Locate the cell with the specified text and output its (X, Y) center coordinate. 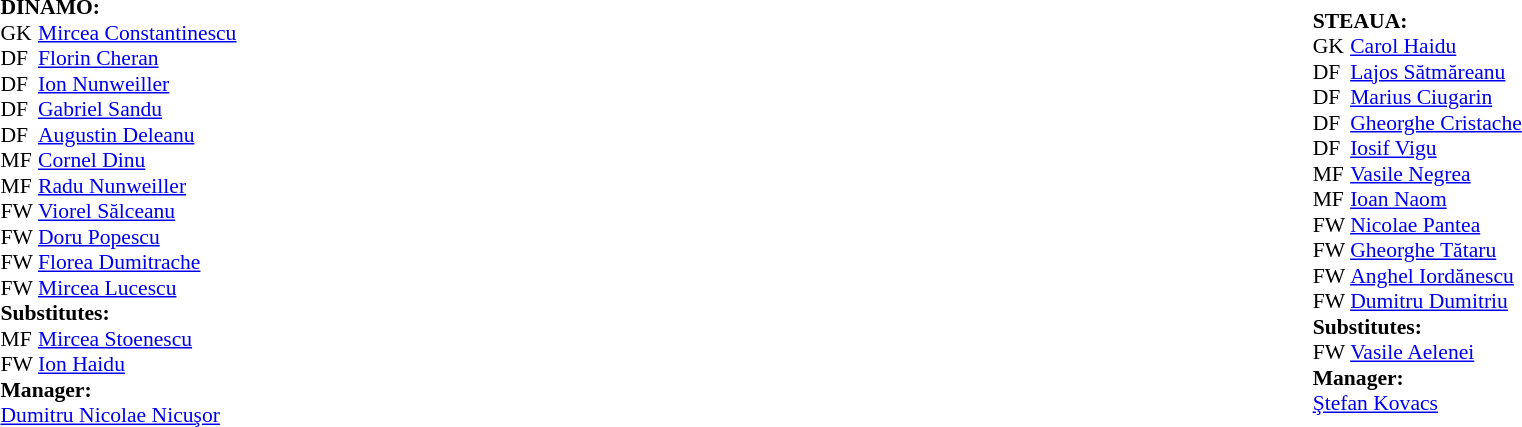
Gabriel Sandu (137, 109)
Doru Popescu (137, 237)
Ioan Naom (1436, 199)
Radu Nunweiller (137, 186)
Vasile Negrea (1436, 173)
Gheorghe Tătaru (1436, 250)
Florea Dumitrache (137, 263)
Carol Haidu (1436, 46)
Nicolae Pantea (1436, 224)
Anghel Iordănescu (1436, 275)
Viorel Sălceanu (137, 211)
Ion Haidu (137, 365)
Mircea Lucescu (137, 288)
Lajos Sătmăreanu (1436, 71)
STEAUA: (1418, 20)
Mircea Constantinescu (137, 33)
Iosif Vigu (1436, 148)
Augustin Deleanu (137, 135)
Florin Cheran (137, 59)
Marius Ciugarin (1436, 97)
Cornel Dinu (137, 161)
Gheorghe Cristache (1436, 122)
Ştefan Kovacs (1418, 403)
Mircea Stoenescu (137, 339)
Dumitru Dumitriu (1436, 301)
Vasile Aelenei (1436, 352)
Ion Nunweiller (137, 84)
